Scan for the cell matching the given text and deliver its (x, y) coordinate at center. 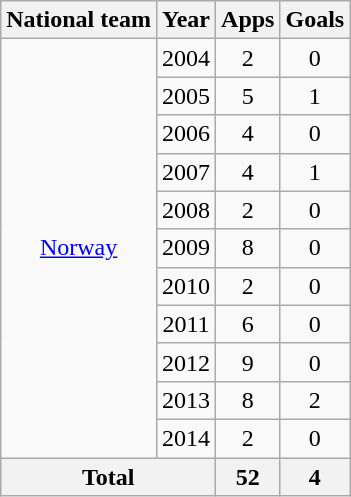
2009 (186, 248)
2006 (186, 134)
2010 (186, 286)
5 (248, 96)
52 (248, 477)
6 (248, 324)
2004 (186, 58)
National team (79, 20)
2014 (186, 438)
Total (108, 477)
2007 (186, 172)
9 (248, 362)
Year (186, 20)
2011 (186, 324)
Norway (79, 248)
2013 (186, 400)
Apps (248, 20)
2008 (186, 210)
Goals (315, 20)
2005 (186, 96)
2012 (186, 362)
